Determine the [X, Y] coordinate at the center of the cell enclosing the given text.  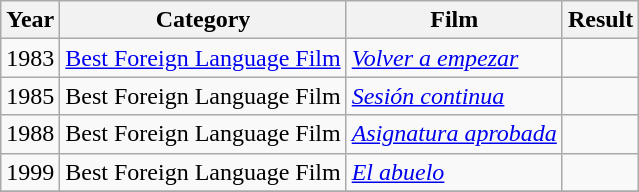
Volver a empezar [454, 58]
Sesión continua [454, 96]
Film [454, 20]
Category [203, 20]
Result [600, 20]
Asignatura aprobada [454, 134]
1999 [30, 172]
1988 [30, 134]
Year [30, 20]
1983 [30, 58]
1985 [30, 96]
El abuelo [454, 172]
